Return the [x, y] coordinate for the center point of the cell that contains the specified text.  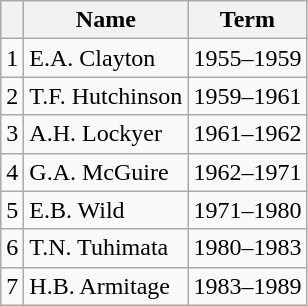
1959–1961 [248, 96]
1983–1989 [248, 286]
4 [12, 172]
1 [12, 58]
E.A. Clayton [106, 58]
1955–1959 [248, 58]
7 [12, 286]
T.F. Hutchinson [106, 96]
3 [12, 134]
Term [248, 20]
G.A. McGuire [106, 172]
1971–1980 [248, 210]
1961–1962 [248, 134]
H.B. Armitage [106, 286]
A.H. Lockyer [106, 134]
1962–1971 [248, 172]
T.N. Tuhimata [106, 248]
6 [12, 248]
2 [12, 96]
E.B. Wild [106, 210]
1980–1983 [248, 248]
5 [12, 210]
Name [106, 20]
